Determine the (x, y) coordinate at the center of the cell enclosing the given text.  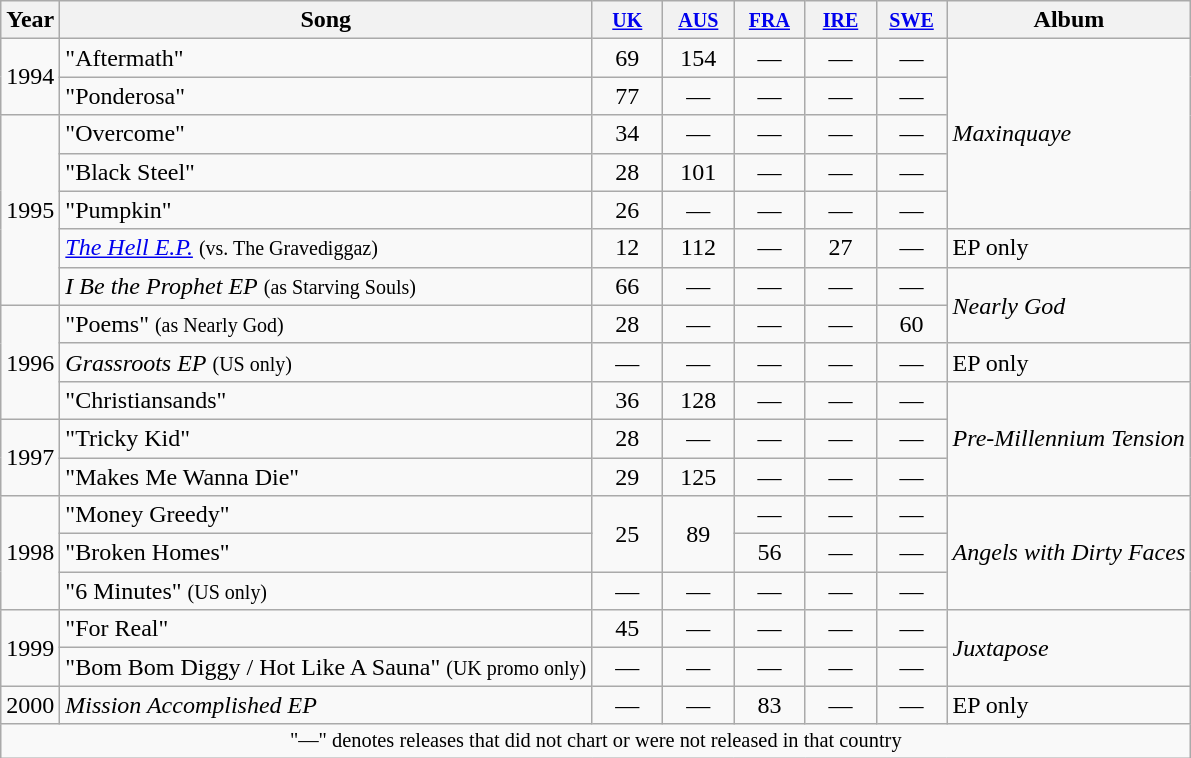
"6 Minutes" (US only) (326, 591)
1997 (30, 457)
Maxinquaye (1069, 134)
60 (912, 324)
"Money Greedy" (326, 515)
154 (698, 58)
89 (698, 534)
Mission Accomplished EP (326, 705)
I Be the Prophet EP (as Starving Souls) (326, 286)
2000 (30, 705)
SWE (912, 20)
"Tricky Kid" (326, 438)
26 (628, 210)
"Ponderosa" (326, 96)
83 (770, 705)
1994 (30, 77)
Song (326, 20)
"Makes Me Wanna Die" (326, 477)
"Broken Homes" (326, 553)
Album (1069, 20)
125 (698, 477)
Nearly God (1069, 305)
Grassroots EP (US only) (326, 362)
FRA (770, 20)
25 (628, 534)
"Black Steel" (326, 172)
36 (628, 400)
Year (30, 20)
34 (628, 134)
56 (770, 553)
101 (698, 172)
IRE (840, 20)
66 (628, 286)
Pre-Millennium Tension (1069, 438)
27 (840, 248)
29 (628, 477)
AUS (698, 20)
112 (698, 248)
1995 (30, 210)
"Bom Bom Diggy / Hot Like A Sauna" (UK promo only) (326, 667)
"Overcome" (326, 134)
69 (628, 58)
UK (628, 20)
1996 (30, 362)
"Aftermath" (326, 58)
1999 (30, 648)
12 (628, 248)
"Christiansands" (326, 400)
Angels with Dirty Faces (1069, 553)
45 (628, 629)
1998 (30, 553)
"Poems" (as Nearly God) (326, 324)
"For Real" (326, 629)
"—" denotes releases that did not chart or were not released in that country (596, 741)
77 (628, 96)
128 (698, 400)
"Pumpkin" (326, 210)
The Hell E.P. (vs. The Gravediggaz) (326, 248)
Juxtapose (1069, 648)
